Identify which cell holds the provided text, then report its [X, Y] central coordinate. 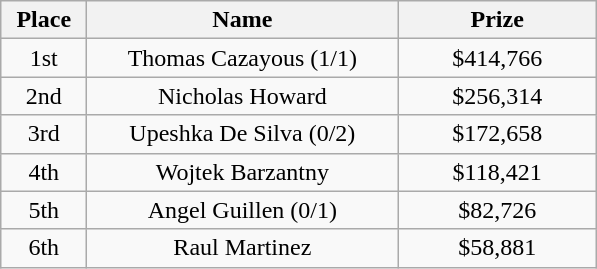
Place [44, 20]
5th [44, 210]
Prize [498, 20]
$256,314 [498, 96]
Thomas Cazayous (1/1) [242, 58]
2nd [44, 96]
Name [242, 20]
Nicholas Howard [242, 96]
Angel Guillen (0/1) [242, 210]
$58,881 [498, 248]
Upeshka De Silva (0/2) [242, 134]
4th [44, 172]
$118,421 [498, 172]
$82,726 [498, 210]
6th [44, 248]
$172,658 [498, 134]
Raul Martinez [242, 248]
1st [44, 58]
$414,766 [498, 58]
3rd [44, 134]
Wojtek Barzantny [242, 172]
